For the text-containing cell, return its midpoint in [x, y] coordinate format. 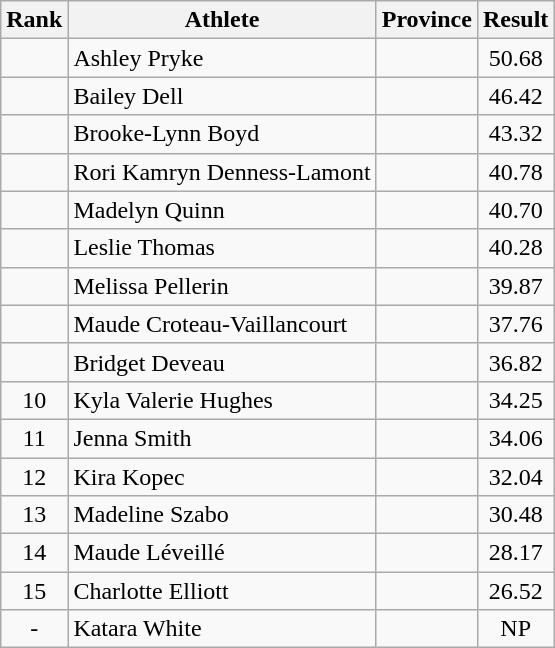
Brooke-Lynn Boyd [222, 134]
50.68 [515, 58]
Jenna Smith [222, 438]
15 [34, 591]
28.17 [515, 553]
34.06 [515, 438]
34.25 [515, 400]
12 [34, 477]
Province [426, 20]
Kira Kopec [222, 477]
46.42 [515, 96]
Maude Léveillé [222, 553]
30.48 [515, 515]
11 [34, 438]
Bridget Deveau [222, 362]
Maude Croteau-Vaillancourt [222, 324]
13 [34, 515]
NP [515, 629]
26.52 [515, 591]
40.78 [515, 172]
10 [34, 400]
Ashley Pryke [222, 58]
Madeline Szabo [222, 515]
32.04 [515, 477]
40.28 [515, 248]
36.82 [515, 362]
- [34, 629]
40.70 [515, 210]
37.76 [515, 324]
14 [34, 553]
Kyla Valerie Hughes [222, 400]
Bailey Dell [222, 96]
Katara White [222, 629]
Charlotte Elliott [222, 591]
Athlete [222, 20]
Rori Kamryn Denness-Lamont [222, 172]
39.87 [515, 286]
43.32 [515, 134]
Leslie Thomas [222, 248]
Melissa Pellerin [222, 286]
Result [515, 20]
Rank [34, 20]
Madelyn Quinn [222, 210]
